Locate the cell with the specified text and output its [X, Y] center coordinate. 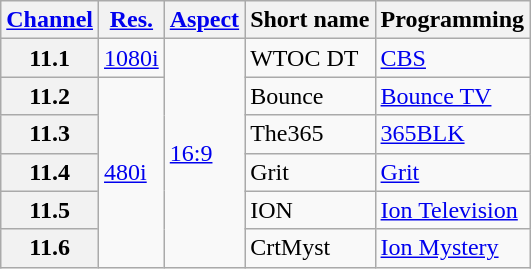
11.4 [50, 172]
Bounce [310, 96]
11.6 [50, 248]
Res. [132, 20]
1080i [132, 58]
16:9 [204, 153]
Channel [50, 20]
CrtMyst [310, 248]
The365 [310, 134]
Short name [310, 20]
ION [310, 210]
WTOC DT [310, 58]
365BLK [452, 134]
480i [132, 172]
Ion Television [452, 210]
11.3 [50, 134]
Ion Mystery [452, 248]
11.2 [50, 96]
CBS [452, 58]
Aspect [204, 20]
11.5 [50, 210]
Bounce TV [452, 96]
11.1 [50, 58]
Programming [452, 20]
